Return the [X, Y] coordinate for the center point of the cell that contains the specified text.  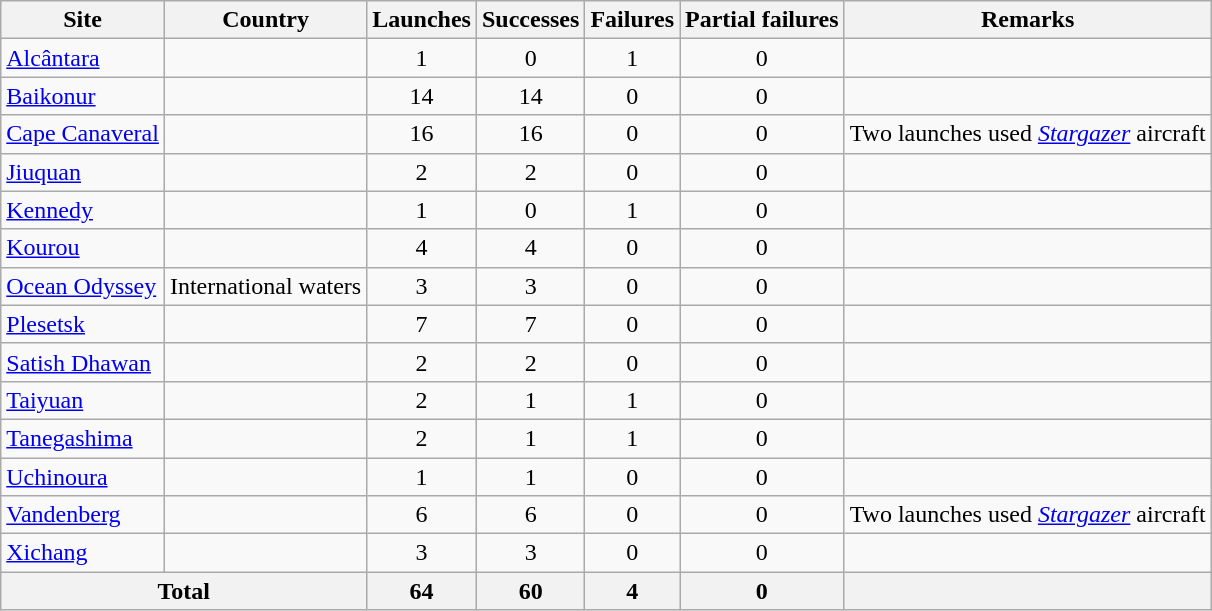
Country [265, 20]
Taiyuan [83, 400]
Cape Canaveral [83, 134]
Baikonur [83, 96]
Satish Dhawan [83, 362]
Jiuquan [83, 172]
Uchinoura [83, 477]
Site [83, 20]
Partial failures [762, 20]
64 [422, 591]
Tanegashima [83, 438]
Launches [422, 20]
Kourou [83, 248]
International waters [265, 286]
Total [184, 591]
Failures [632, 20]
Plesetsk [83, 324]
Remarks [1028, 20]
Xichang [83, 553]
Alcântara [83, 58]
60 [530, 591]
Ocean Odyssey [83, 286]
Successes [530, 20]
Vandenberg [83, 515]
Kennedy [83, 210]
